Capture the cell that displays the provided text and extract its [x, y] central coordinate. 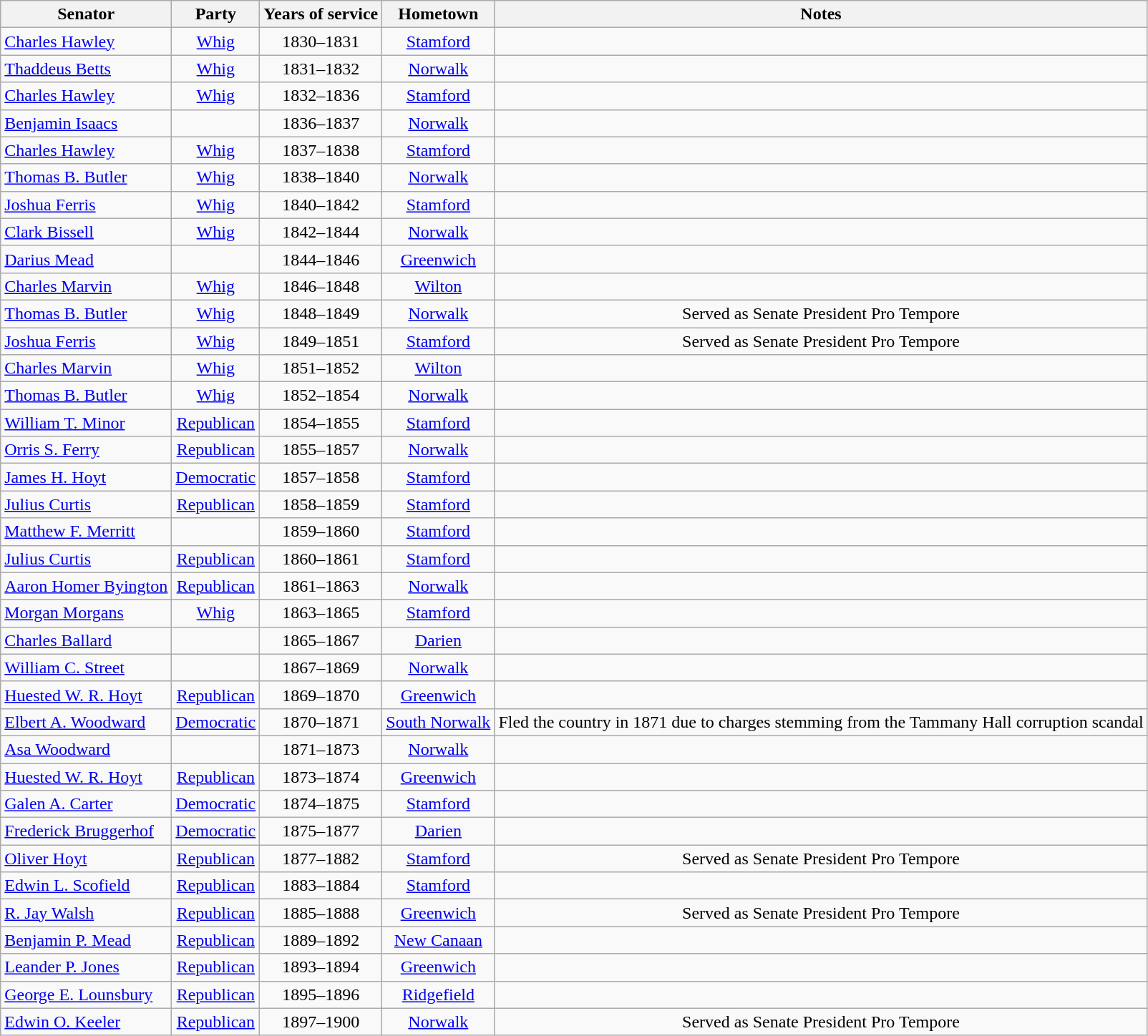
South Norwalk [438, 722]
Morgan Morgans [86, 613]
R. Jay Walsh [86, 913]
Charles Ballard [86, 640]
1873–1874 [321, 776]
Senator [86, 14]
1846–1848 [321, 286]
Edwin L. Scofield [86, 886]
1852–1854 [321, 396]
1861–1863 [321, 586]
Matthew F. Merritt [86, 532]
Elbert A. Woodward [86, 722]
1854–1855 [321, 423]
Clark Bissell [86, 232]
1831–1832 [321, 69]
1858–1859 [321, 504]
1844–1846 [321, 259]
Notes [821, 14]
1848–1849 [321, 313]
1837–1838 [321, 150]
1832–1836 [321, 96]
1842–1844 [321, 232]
Frederick Bruggerhof [86, 831]
Party [216, 14]
1857–1858 [321, 477]
1865–1867 [321, 640]
1889–1892 [321, 940]
1870–1871 [321, 722]
New Canaan [438, 940]
1851–1852 [321, 368]
1830–1831 [321, 41]
Aaron Homer Byington [86, 586]
1840–1842 [321, 205]
Ridgefield [438, 995]
Asa Woodward [86, 749]
Leander P. Jones [86, 967]
1867–1869 [321, 668]
1855–1857 [321, 450]
Benjamin Isaacs [86, 123]
Darius Mead [86, 259]
1875–1877 [321, 831]
1871–1873 [321, 749]
Edwin O. Keeler [86, 1022]
1897–1900 [321, 1022]
1895–1896 [321, 995]
William C. Street [86, 668]
1863–1865 [321, 613]
1836–1837 [321, 123]
1877–1882 [321, 859]
1869–1870 [321, 695]
1859–1860 [321, 532]
1849–1851 [321, 341]
Fled the country in 1871 due to charges stemming from the Tammany Hall corruption scandal [821, 722]
Oliver Hoyt [86, 859]
1883–1884 [321, 886]
Thaddeus Betts [86, 69]
1860–1861 [321, 559]
1874–1875 [321, 804]
Years of service [321, 14]
1893–1894 [321, 967]
Benjamin P. Mead [86, 940]
Orris S. Ferry [86, 450]
James H. Hoyt [86, 477]
George E. Lounsbury [86, 995]
1885–1888 [321, 913]
William T. Minor [86, 423]
Galen A. Carter [86, 804]
1838–1840 [321, 177]
Hometown [438, 14]
